Detect which cell encompasses the target text, then output its (x, y) center coordinate. 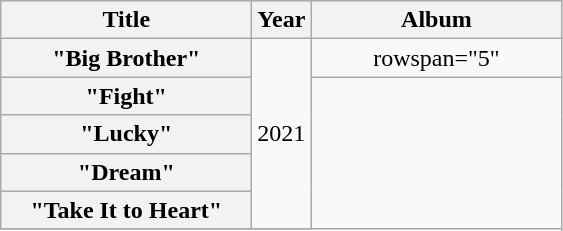
Year (282, 20)
Album (436, 20)
"Fight" (126, 96)
rowspan="5" (436, 58)
"Big Brother" (126, 58)
"Lucky" (126, 134)
"Take It to Heart" (126, 210)
2021 (282, 134)
Title (126, 20)
"Dream" (126, 172)
